From the cell containing the given text, extract its center point as (X, Y) coordinate. 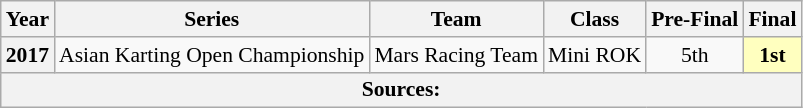
Mars Racing Team (456, 55)
Pre-Final (694, 19)
Asian Karting Open Championship (212, 55)
2017 (28, 55)
5th (694, 55)
Class (594, 19)
Team (456, 19)
1st (772, 55)
Mini ROK (594, 55)
Year (28, 19)
Sources: (402, 90)
Series (212, 19)
Final (772, 19)
